Return the [X, Y] coordinate for the center point of the cell that contains the specified text.  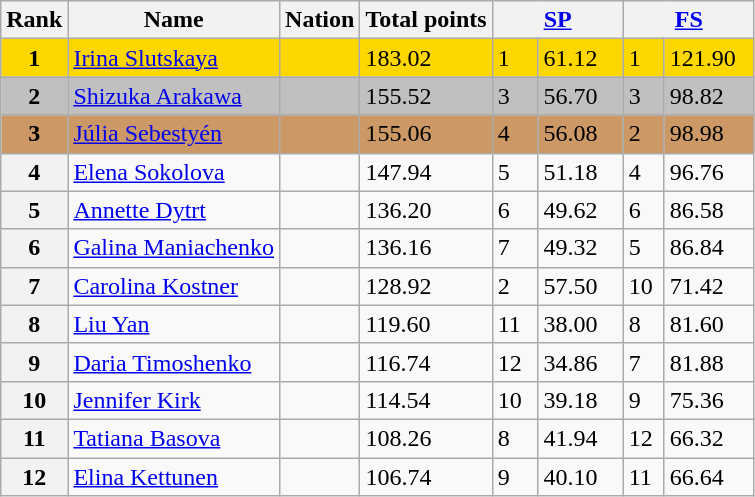
136.20 [426, 210]
57.50 [580, 286]
Jennifer Kirk [174, 400]
155.06 [426, 134]
SP [558, 20]
121.90 [709, 58]
86.84 [709, 248]
147.94 [426, 172]
40.10 [580, 477]
Elina Kettunen [174, 477]
108.26 [426, 438]
Daria Timoshenko [174, 362]
66.32 [709, 438]
Júlia Sebestyén [174, 134]
98.98 [709, 134]
128.92 [426, 286]
34.86 [580, 362]
81.88 [709, 362]
116.74 [426, 362]
114.54 [426, 400]
Elena Sokolova [174, 172]
81.60 [709, 324]
Total points [426, 20]
Annette Dytrt [174, 210]
Carolina Kostner [174, 286]
66.64 [709, 477]
41.94 [580, 438]
71.42 [709, 286]
98.82 [709, 96]
Galina Maniachenko [174, 248]
86.58 [709, 210]
136.16 [426, 248]
Liu Yan [174, 324]
Tatiana Basova [174, 438]
49.62 [580, 210]
56.70 [580, 96]
Shizuka Arakawa [174, 96]
183.02 [426, 58]
Rank [34, 20]
75.36 [709, 400]
155.52 [426, 96]
56.08 [580, 134]
96.76 [709, 172]
49.32 [580, 248]
61.12 [580, 58]
FS [688, 20]
Name [174, 20]
Nation [320, 20]
Irina Slutskaya [174, 58]
51.18 [580, 172]
39.18 [580, 400]
106.74 [426, 477]
119.60 [426, 324]
38.00 [580, 324]
